Scan for the cell matching the given text and deliver its (x, y) coordinate at center. 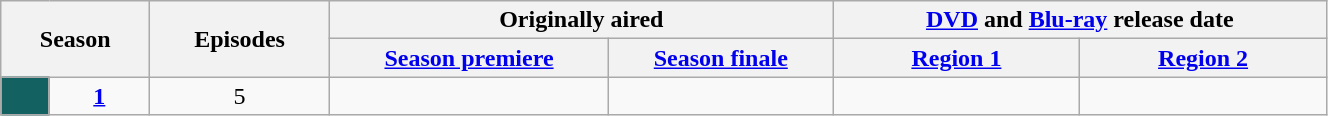
Season finale (720, 58)
5 (240, 96)
Episodes (240, 39)
Originally aired (582, 20)
Season premiere (470, 58)
1 (100, 96)
Region 2 (1204, 58)
Season (76, 39)
DVD and Blu-ray release date (1080, 20)
Region 1 (956, 58)
